Search for the cell housing the specified text and yield its [x, y] center coordinate. 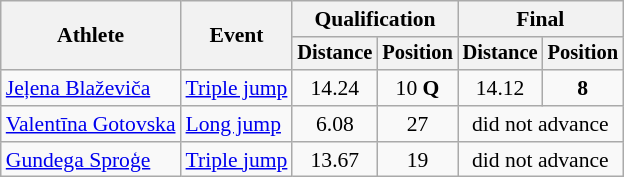
Athlete [91, 36]
Long jump [237, 124]
8 [583, 88]
Final [540, 19]
14.12 [500, 88]
Valentīna Gotovska [91, 124]
Event [237, 36]
Qualification [374, 19]
Jeļena Blaževiča [91, 88]
Triple jump [237, 88]
6.08 [334, 124]
did not advance [540, 124]
14.24 [334, 88]
10 Q [417, 88]
27 [417, 124]
